Extract the [X, Y] coordinate from the center of the cell holding the provided text.  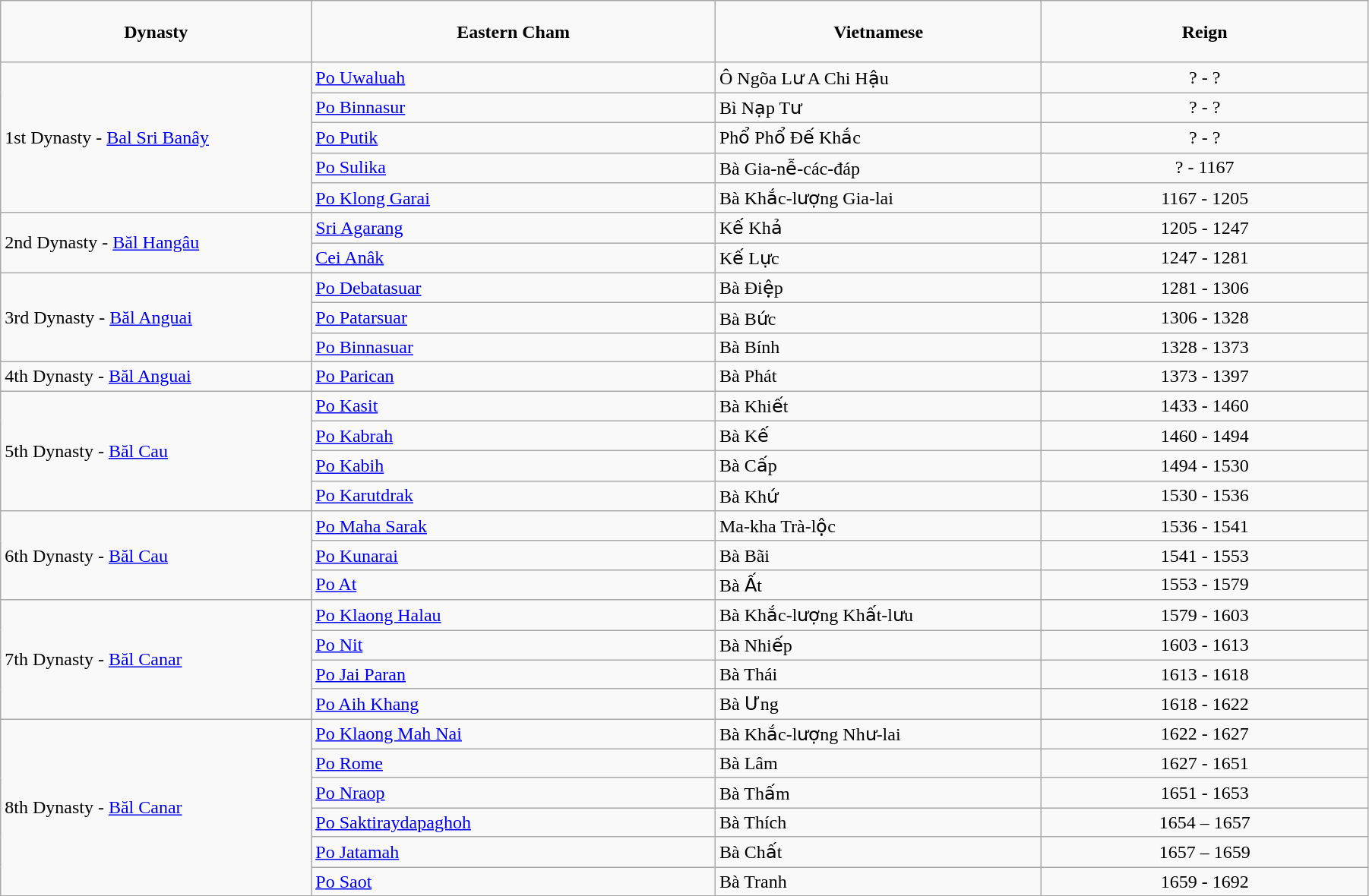
1541 - 1553 [1205, 555]
Bà Bính [878, 347]
Po Kabih [514, 466]
1579 - 1603 [1205, 615]
Bì Nạp Tư [878, 108]
Po Klong Garai [514, 198]
Bà Thấm [878, 793]
Po Nit [514, 645]
Po Aih Khang [514, 704]
1433 - 1460 [1205, 405]
Bà Khiết [878, 405]
1622 - 1627 [1205, 734]
Bà Khắc-lượng Gia-lai [878, 198]
Po Saktiraydapaghoh [514, 822]
7th Dynasty - Băl Canar [157, 659]
Sri Agarang [514, 228]
Bà Bãi [878, 555]
Po Karutdrak [514, 496]
Kế Lực [878, 258]
Po Nraop [514, 793]
Kế Khả [878, 228]
Bà Nhiếp [878, 645]
8th Dynasty - Băl Canar [157, 808]
Bà Cấp [878, 466]
Bà Kế [878, 436]
Bà Ưng [878, 704]
Bà Lâm [878, 763]
1328 - 1373 [1205, 347]
1657 – 1659 [1205, 852]
Bà Khắc-lượng Khất-lưu [878, 615]
Vietnamese [878, 32]
Bà Ất [878, 585]
Po Saot [514, 882]
4th Dynasty - Băl Anguai [157, 376]
Dynasty [157, 32]
1167 - 1205 [1205, 198]
Bà Khứ [878, 496]
Po Jai Paran [514, 674]
Bà Chất [878, 852]
Po Klaong Halau [514, 615]
Po Debatasuar [514, 288]
Ma-kha Trà-lộc [878, 526]
Po Uwaluah [514, 77]
1306 - 1328 [1205, 318]
1659 - 1692 [1205, 882]
Po Patarsuar [514, 318]
? - 1167 [1205, 168]
Po Putik [514, 137]
1603 - 1613 [1205, 645]
Bà Gia-nễ-các-đáp [878, 168]
Po Rome [514, 763]
1654 – 1657 [1205, 822]
Po Jatamah [514, 852]
1460 - 1494 [1205, 436]
1530 - 1536 [1205, 496]
Bà Tranh [878, 882]
6th Dynasty - Băl Cau [157, 556]
Po Kasit [514, 405]
Bà Thích [878, 822]
Phổ Phổ Đế Khắc [878, 137]
Po Binnasuar [514, 347]
1494 - 1530 [1205, 466]
1553 - 1579 [1205, 585]
Ô Ngõa Lư A Chi Hậu [878, 77]
Po Klaong Mah Nai [514, 734]
1618 - 1622 [1205, 704]
1627 - 1651 [1205, 763]
Po Kunarai [514, 555]
5th Dynasty - Băl Cau [157, 450]
3rd Dynasty - Băl Anguai [157, 317]
1373 - 1397 [1205, 376]
1247 - 1281 [1205, 258]
Po Maha Sarak [514, 526]
Po Binnasur [514, 108]
Po Kabrah [514, 436]
Po Sulika [514, 168]
Bà Khắc-lượng Như-lai [878, 734]
Po Parican [514, 376]
1613 - 1618 [1205, 674]
Po At [514, 585]
1205 - 1247 [1205, 228]
Eastern Cham [514, 32]
1651 - 1653 [1205, 793]
Bà Phát [878, 376]
Bà Thái [878, 674]
Bà Bức [878, 318]
1281 - 1306 [1205, 288]
1st Dynasty - Bal Sri Banây [157, 137]
2nd Dynasty - Băl Hangâu [157, 243]
Cei Anâk [514, 258]
1536 - 1541 [1205, 526]
Bà Điệp [878, 288]
Reign [1205, 32]
